Return the [X, Y] coordinate for the center point of the cell that contains the specified text.  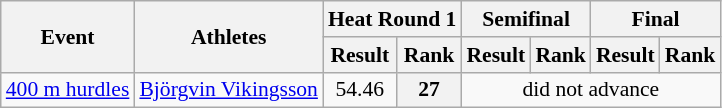
400 m hurdles [68, 90]
Athletes [228, 36]
Semifinal [526, 19]
54.46 [360, 90]
Final [656, 19]
did not advance [590, 90]
27 [430, 90]
Björgvin Vikingsson [228, 90]
Heat Round 1 [392, 19]
Event [68, 36]
